Output the (x, y) coordinate of the center of the cell containing the given text.  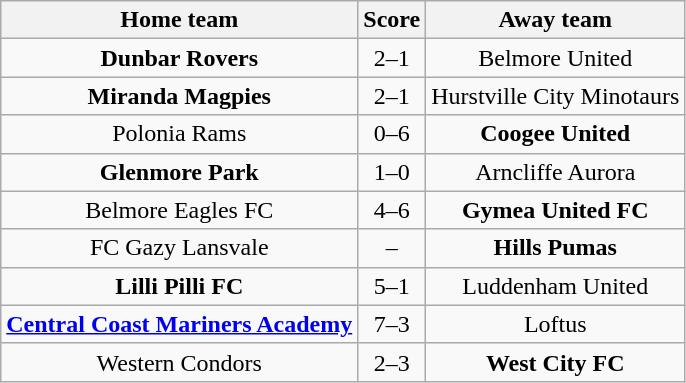
Polonia Rams (180, 134)
0–6 (392, 134)
Arncliffe Aurora (556, 172)
Dunbar Rovers (180, 58)
Belmore United (556, 58)
Hills Pumas (556, 248)
West City FC (556, 362)
FC Gazy Lansvale (180, 248)
Home team (180, 20)
Lilli Pilli FC (180, 286)
Belmore Eagles FC (180, 210)
Glenmore Park (180, 172)
1–0 (392, 172)
Hurstville City Minotaurs (556, 96)
7–3 (392, 324)
Away team (556, 20)
Loftus (556, 324)
Central Coast Mariners Academy (180, 324)
4–6 (392, 210)
Western Condors (180, 362)
5–1 (392, 286)
Score (392, 20)
2–3 (392, 362)
Gymea United FC (556, 210)
– (392, 248)
Coogee United (556, 134)
Luddenham United (556, 286)
Miranda Magpies (180, 96)
